Scan for the cell matching the given text and deliver its [X, Y] coordinate at center. 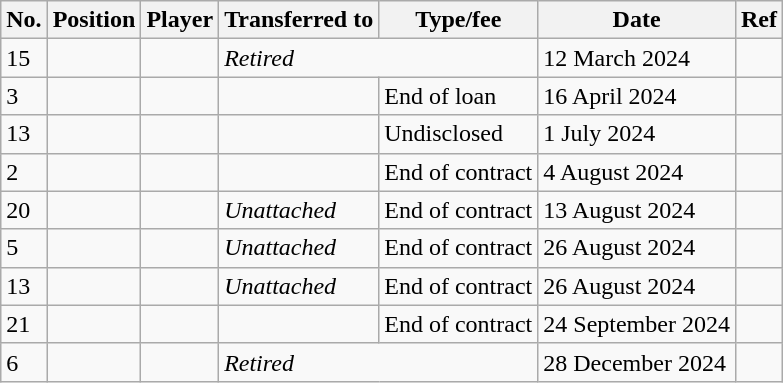
Player [180, 20]
4 August 2024 [637, 172]
15 [24, 58]
3 [24, 96]
Position [94, 20]
21 [24, 324]
28 December 2024 [637, 362]
Date [637, 20]
5 [24, 248]
6 [24, 362]
12 March 2024 [637, 58]
No. [24, 20]
2 [24, 172]
Undisclosed [458, 134]
Ref [758, 20]
End of loan [458, 96]
Type/fee [458, 20]
13 August 2024 [637, 210]
20 [24, 210]
1 July 2024 [637, 134]
Transferred to [299, 20]
16 April 2024 [637, 96]
24 September 2024 [637, 324]
